Detect which cell encompasses the target text, then output its (X, Y) center coordinate. 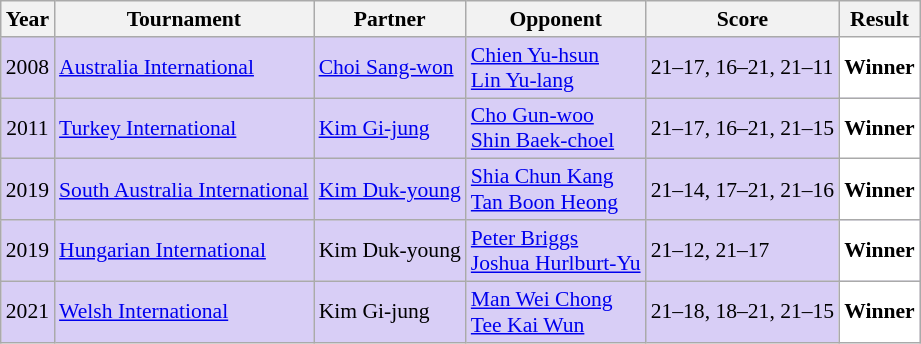
Shia Chun Kang Tan Boon Heong (556, 190)
Peter Briggs Joshua Hurlburt-Yu (556, 250)
Score (743, 19)
2021 (28, 312)
Partner (390, 19)
Result (880, 19)
South Australia International (184, 190)
Choi Sang-won (390, 68)
Year (28, 19)
Chien Yu-hsun Lin Yu-lang (556, 68)
21–14, 17–21, 21–16 (743, 190)
Turkey International (184, 128)
Cho Gun-woo Shin Baek-choel (556, 128)
Hungarian International (184, 250)
Welsh International (184, 312)
Opponent (556, 19)
Man Wei Chong Tee Kai Wun (556, 312)
2008 (28, 68)
21–17, 16–21, 21–11 (743, 68)
21–12, 21–17 (743, 250)
21–18, 18–21, 21–15 (743, 312)
Tournament (184, 19)
21–17, 16–21, 21–15 (743, 128)
Australia International (184, 68)
2011 (28, 128)
